Find where the given text appears and provide that cell's center as [X, Y] coordinate. 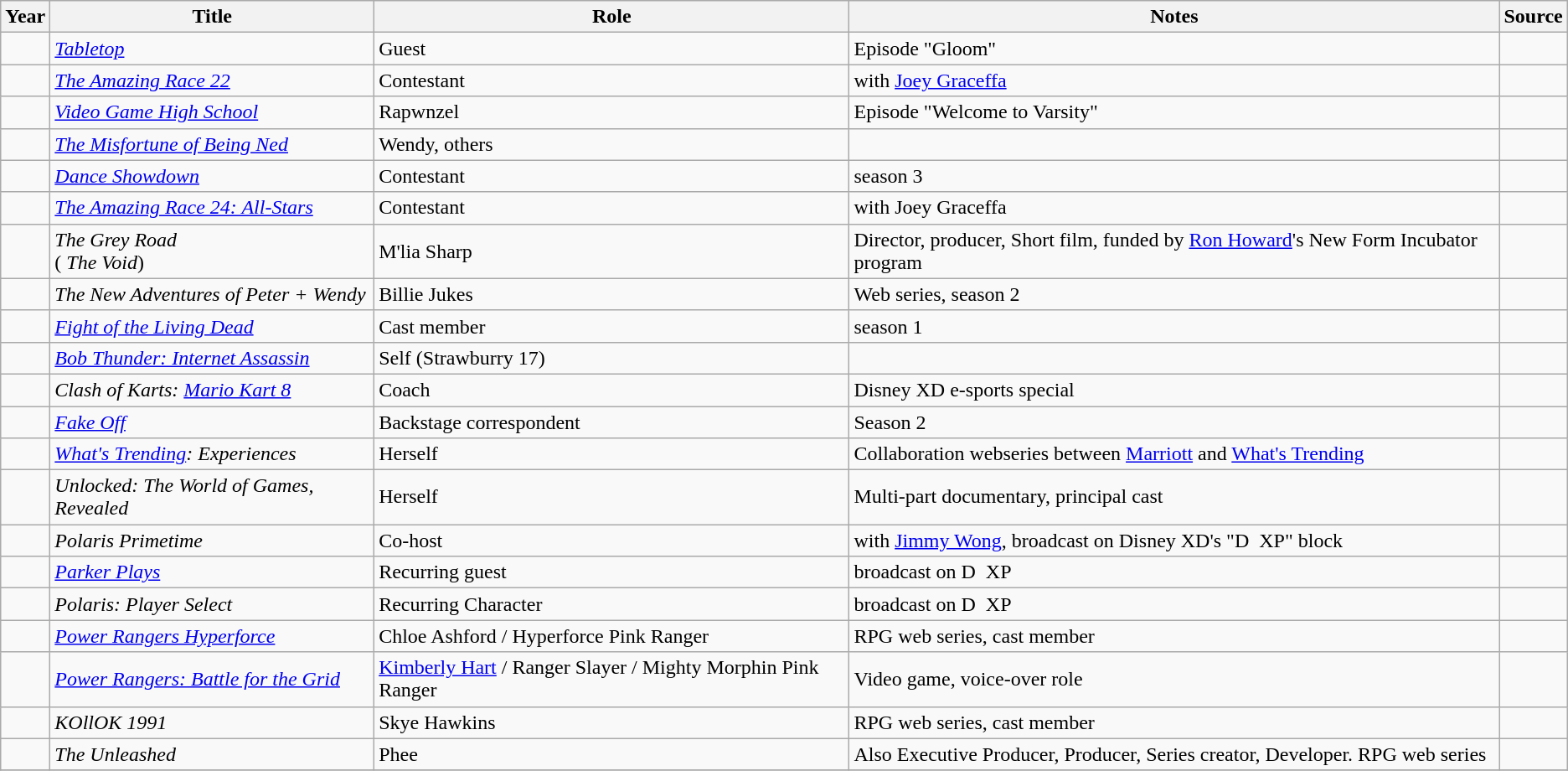
Tabletop [213, 49]
Guest [611, 49]
Also Executive Producer, Producer, Series creator, Developer. RPG web series [1174, 754]
The Amazing Race 24: All-Stars [213, 208]
Video Game High School [213, 112]
Co-host [611, 541]
Fight of the Living Dead [213, 326]
M'lia Sharp [611, 251]
Unlocked: The World of Games, Revealed [213, 498]
Episode "Gloom" [1174, 49]
Backstage correspondent [611, 422]
Skye Hawkins [611, 722]
Power Rangers: Battle for the Grid [213, 679]
Director, producer, Short film, funded by Ron Howard's New Form Incubator program [1174, 251]
Cast member [611, 326]
Fake Off [213, 422]
The Amazing Race 22 [213, 80]
The Grey Road( The Void) [213, 251]
season 3 [1174, 176]
Video game, voice-over role [1174, 679]
Kimberly Hart / Ranger Slayer / Mighty Morphin Pink Ranger [611, 679]
What's Trending: Experiences [213, 454]
Collaboration webseries between Marriott and What's Trending [1174, 454]
Billie Jukes [611, 294]
Clash of Karts: Mario Kart 8 [213, 390]
Web series, season 2 [1174, 294]
Disney XD e-sports special [1174, 390]
Polaris Primetime [213, 541]
Role [611, 17]
The Unleashed [213, 754]
Year [25, 17]
Self (Strawburry 17) [611, 358]
The New Adventures of Peter + Wendy [213, 294]
Title [213, 17]
Bob Thunder: Internet Assassin [213, 358]
Notes [1174, 17]
The Misfortune of Being Ned [213, 144]
Source [1533, 17]
Polaris: Player Select [213, 604]
Phee [611, 754]
Parker Plays [213, 572]
season 1 [1174, 326]
Rapwnzel [611, 112]
Season 2 [1174, 422]
KOllOK 1991 [213, 722]
Dance Showdown [213, 176]
Wendy, others [611, 144]
Recurring guest [611, 572]
Episode "Welcome to Varsity" [1174, 112]
with Jimmy Wong, broadcast on Disney XD's "D XP" block [1174, 541]
Coach [611, 390]
Power Rangers Hyperforce [213, 636]
Multi-part documentary, principal cast [1174, 498]
Chloe Ashford / Hyperforce Pink Ranger [611, 636]
Recurring Character [611, 604]
